For the text-containing cell, return its midpoint in (X, Y) coordinate format. 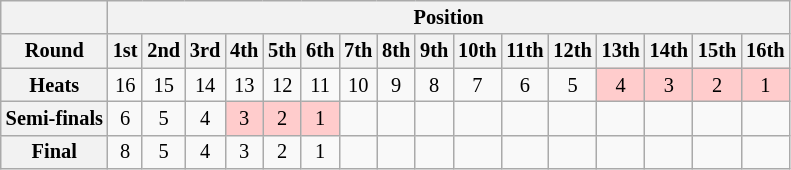
16 (126, 85)
3rd (205, 51)
15 (164, 85)
9 (396, 85)
6th (320, 51)
16th (765, 51)
7 (477, 85)
11 (320, 85)
14th (669, 51)
13th (621, 51)
2nd (164, 51)
4th (244, 51)
5th (282, 51)
14 (205, 85)
12 (282, 85)
8th (396, 51)
Final (54, 152)
11th (524, 51)
10 (358, 85)
1st (126, 51)
13 (244, 85)
10th (477, 51)
7th (358, 51)
Semi-finals (54, 118)
Heats (54, 85)
9th (434, 51)
15th (717, 51)
Round (54, 51)
Position (449, 17)
12th (572, 51)
